Return [x, y] of the center of cell containing provided text 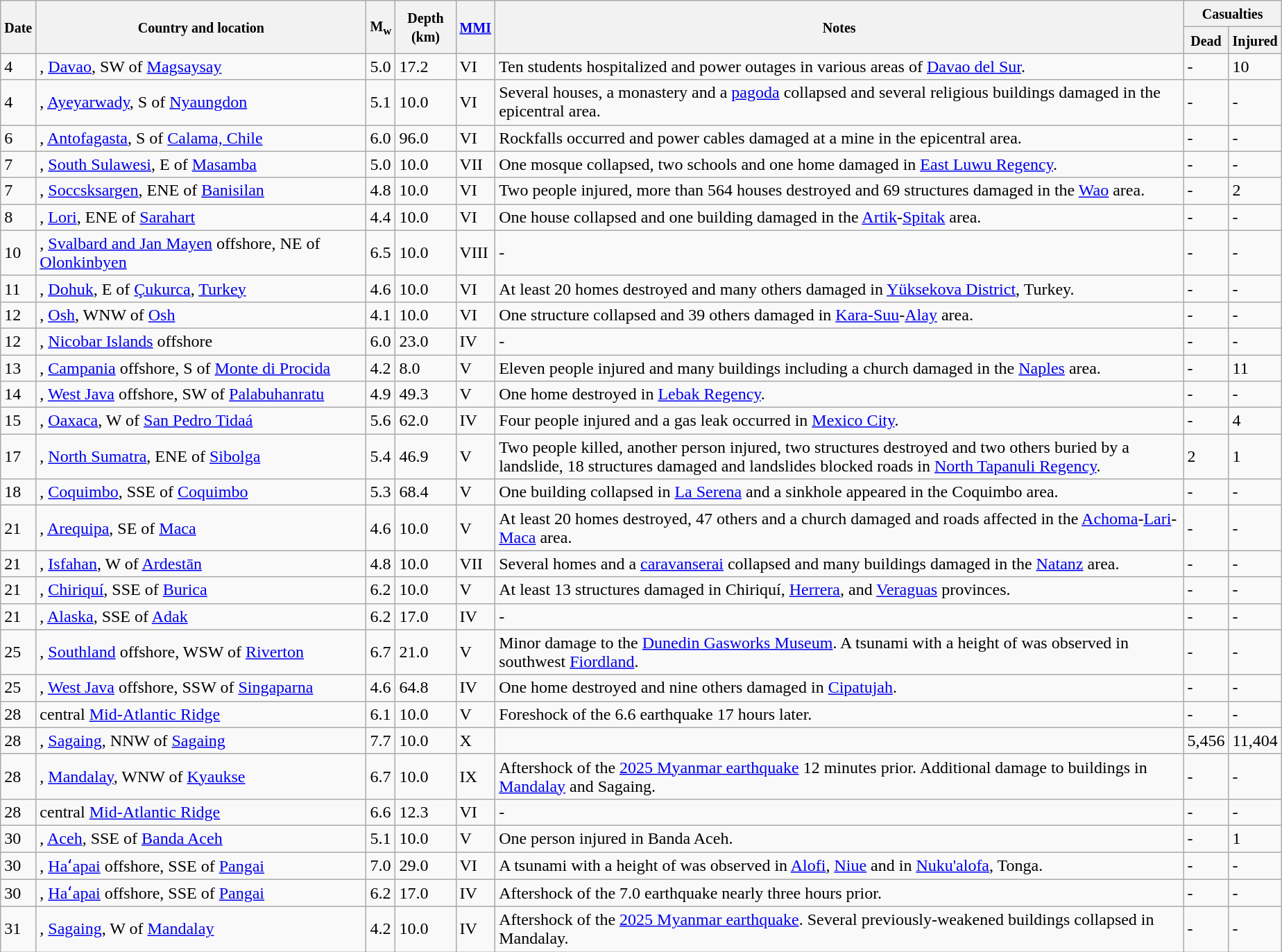
, Isfahan, W of Ardestān [201, 564]
5.4 [381, 456]
, Ayeyarwady, S of Nyaungdon [201, 103]
Country and location [201, 27]
6.6 [381, 812]
, Alaska, SSE of Adak [201, 616]
One structure collapsed and 39 others damaged in Kara-Suu-Alay area. [839, 315]
, West Java offshore, SW of Palabuhanratu [201, 395]
Aftershock of the 7.0 earthquake nearly three hours prior. [839, 893]
, Chiriquí, SSE of Burica [201, 590]
, Osh, WNW of Osh [201, 315]
13 [18, 368]
46.9 [426, 456]
, Svalbard and Jan Mayen offshore, NE of Olonkinbyen [201, 252]
4.9 [381, 395]
, Nicobar Islands offshore [201, 341]
, Soccsksargen, ENE of Banisilan [201, 191]
Dead [1206, 40]
68.4 [426, 492]
15 [18, 421]
VIII [476, 252]
7.0 [381, 865]
One mosque collapsed, two schools and one home damaged in East Luwu Regency. [839, 164]
Depth (km) [426, 27]
, Oaxaca, W of San Pedro Tidaá [201, 421]
Casualties [1232, 14]
5.6 [381, 421]
23.0 [426, 341]
96.0 [426, 138]
62.0 [426, 421]
21.0 [426, 652]
A tsunami with a height of was observed in Alofi, Niue and in Nuku'alofa, Tonga. [839, 865]
One building collapsed in La Serena and a sinkhole appeared in the Coquimbo area. [839, 492]
, Davao, SW of Magsaysay [201, 67]
17.2 [426, 67]
, Southland offshore, WSW of Riverton [201, 652]
One house collapsed and one building damaged in the Artik-Spitak area. [839, 217]
Several homes and a caravanserai collapsed and many buildings damaged in the Natanz area. [839, 564]
, Sagaing, NNW of Sagaing [201, 741]
At least 20 homes destroyed and many others damaged in Yüksekova District, Turkey. [839, 288]
Mw [381, 27]
, South Sulawesi, E of Masamba [201, 164]
4.1 [381, 315]
14 [18, 395]
, Dohuk, E of Çukurca, Turkey [201, 288]
, North Sumatra, ENE of Sibolga [201, 456]
At least 13 structures damaged in Chiriquí, Herrera, and Veraguas provinces. [839, 590]
Several houses, a monastery and a pagoda collapsed and several religious buildings damaged in the epicentral area. [839, 103]
Date [18, 27]
Aftershock of the 2025 Myanmar earthquake. Several previously-weakened buildings collapsed in Mandalay. [839, 929]
Rockfalls occurred and power cables damaged at a mine in the epicentral area. [839, 138]
One home destroyed and nine others damaged in Cipatujah. [839, 688]
, West Java offshore, SSW of Singaparna [201, 688]
X [476, 741]
Four people injured and a gas leak occurred in Mexico City. [839, 421]
6 [18, 138]
Minor damage to the Dunedin Gasworks Museum. A tsunami with a height of was observed in southwest Fiordland. [839, 652]
31 [18, 929]
11,404 [1255, 741]
MMI [476, 27]
4.4 [381, 217]
, Antofagasta, S of Calama, Chile [201, 138]
5,456 [1206, 741]
, Arequipa, SE of Maca [201, 528]
Injured [1255, 40]
One home destroyed in Lebak Regency. [839, 395]
18 [18, 492]
8 [18, 217]
64.8 [426, 688]
6.5 [381, 252]
, Mandalay, WNW of Kyaukse [201, 777]
, Aceh, SSE of Banda Aceh [201, 838]
Two people injured, more than 564 houses destroyed and 69 structures damaged in the Wao area. [839, 191]
Eleven people injured and many buildings including a church damaged in the Naples area. [839, 368]
17 [18, 456]
, Campania offshore, S of Monte di Procida [201, 368]
6.1 [381, 714]
5.3 [381, 492]
Foreshock of the 6.6 earthquake 17 hours later. [839, 714]
7.7 [381, 741]
29.0 [426, 865]
49.3 [426, 395]
At least 20 homes destroyed, 47 others and a church damaged and roads affected in the Achoma-Lari-Maca area. [839, 528]
Notes [839, 27]
Ten students hospitalized and power outages in various areas of Davao del Sur. [839, 67]
, Coquimbo, SSE of Coquimbo [201, 492]
One person injured in Banda Aceh. [839, 838]
, Sagaing, W of Mandalay [201, 929]
IX [476, 777]
12.3 [426, 812]
8.0 [426, 368]
, Lori, ENE of Sarahart [201, 217]
Aftershock of the 2025 Myanmar earthquake 12 minutes prior. Additional damage to buildings in Mandalay and Sagaing. [839, 777]
